Detect which cell encompasses the target text, then output its (x, y) center coordinate. 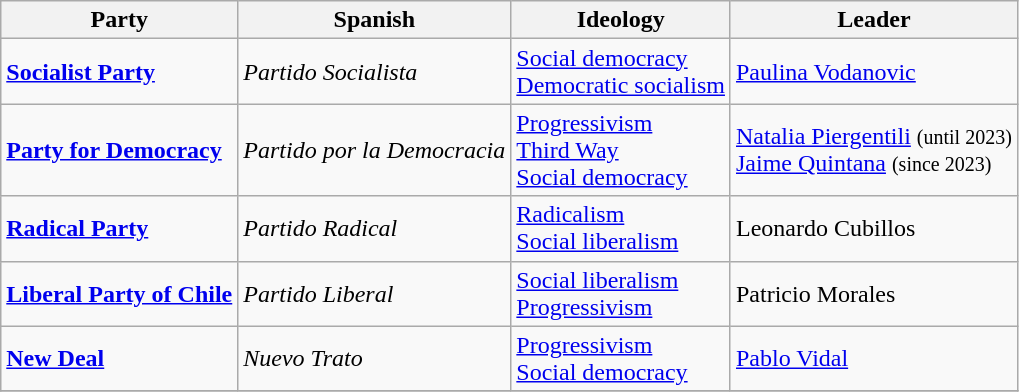
Social democracyDemocratic socialism (621, 72)
Patricio Morales (874, 294)
Leonardo Cubillos (874, 228)
Ideology (621, 20)
Partido Radical (374, 228)
Partido por la Democracia (374, 150)
Partido Socialista (374, 72)
RadicalismSocial liberalism (621, 228)
Party for Democracy (120, 150)
Socialist Party (120, 72)
New Deal (120, 358)
Radical Party (120, 228)
Nuevo Trato (374, 358)
Pablo Vidal (874, 358)
Party (120, 20)
Spanish (374, 20)
Partido Liberal (374, 294)
Paulina Vodanovic (874, 72)
ProgressivismThird WaySocial democracy (621, 150)
ProgressivismSocial democracy (621, 358)
Social liberalismProgressivism (621, 294)
Liberal Party of Chile (120, 294)
Natalia Piergentili (until 2023)Jaime Quintana (since 2023) (874, 150)
Leader (874, 20)
